Find where the given text appears and provide that cell's center as (x, y) coordinate. 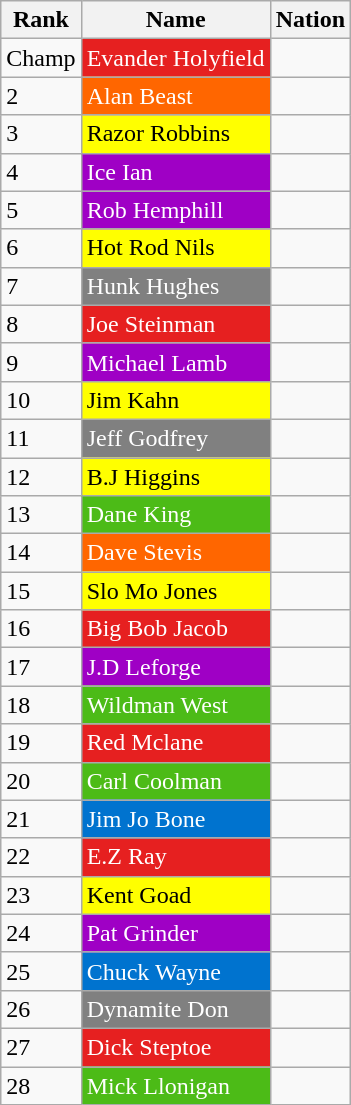
25 (41, 971)
14 (41, 553)
26 (41, 1009)
Nation (310, 20)
23 (41, 895)
24 (41, 933)
Jeff Godfrey (176, 438)
Jim Jo Bone (176, 819)
J.D Leforge (176, 667)
Kent Goad (176, 895)
Joe Steinman (176, 324)
Dynamite Don (176, 1009)
21 (41, 819)
Hot Rod Nils (176, 248)
9 (41, 362)
6 (41, 248)
20 (41, 781)
2 (41, 96)
12 (41, 477)
Chuck Wayne (176, 971)
10 (41, 400)
Hunk Hughes (176, 286)
16 (41, 629)
5 (41, 210)
Carl Coolman (176, 781)
Razor Robbins (176, 134)
18 (41, 705)
4 (41, 172)
Rob Hemphill (176, 210)
Dave Stevis (176, 553)
Michael Lamb (176, 362)
Champ (41, 58)
Big Bob Jacob (176, 629)
Rank (41, 20)
Slo Mo Jones (176, 591)
B.J Higgins (176, 477)
27 (41, 1047)
17 (41, 667)
13 (41, 515)
Dane King (176, 515)
Wildman West (176, 705)
28 (41, 1085)
Pat Grinder (176, 933)
Dick Steptoe (176, 1047)
7 (41, 286)
Jim Kahn (176, 400)
11 (41, 438)
Name (176, 20)
Red Mclane (176, 743)
Evander Holyfield (176, 58)
22 (41, 857)
8 (41, 324)
19 (41, 743)
E.Z Ray (176, 857)
Mick Llonigan (176, 1085)
Alan Beast (176, 96)
3 (41, 134)
15 (41, 591)
Ice Ian (176, 172)
